Determine the (x, y) coordinate at the center of the cell enclosing the given text.  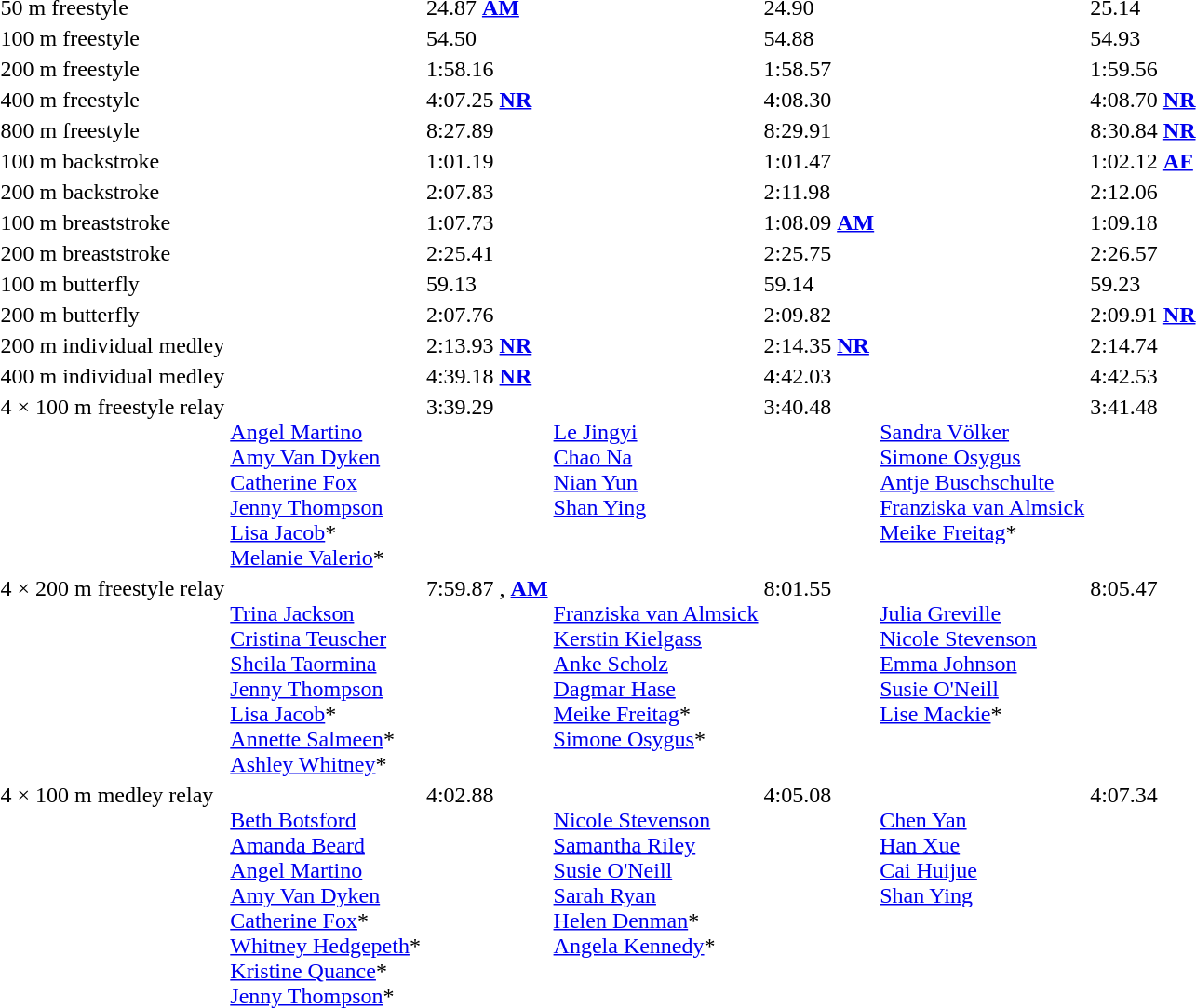
54.88 (819, 38)
1:08.09 AM (819, 222)
2:25.41 (487, 253)
Julia Greville Nicole Stevenson Emma Johnson Susie O'NeillLise Mackie* (983, 676)
Angel Martino Amy Van Dyken Catherine Fox Jenny ThompsonLisa Jacob*Melanie Valerio* (326, 482)
Franziska van Almsick Kerstin Kielgass Anke Scholz Dagmar HaseMeike Freitag*Simone Osygus* (655, 676)
2:13.93 NR (487, 345)
Trina Jackson Cristina Teuscher Sheila Taormina Jenny ThompsonLisa Jacob*Annette Salmeen*Ashley Whitney* (326, 676)
Sandra Völker Simone Osygus Antje Buschschulte Franziska van AlmsickMeike Freitag* (983, 482)
4:07.25 NR (487, 100)
1:58.57 (819, 69)
3:40.48 (819, 482)
1:01.19 (487, 161)
4:42.03 (819, 376)
4:08.30 (819, 100)
4:39.18 NR (487, 376)
2:25.75 (819, 253)
2:14.35 NR (819, 345)
8:01.55 (819, 676)
54.50 (487, 38)
1:01.47 (819, 161)
59.14 (819, 284)
2:11.98 (819, 192)
7:59.87 , AM (487, 676)
1:58.16 (487, 69)
8:29.91 (819, 130)
1:07.73 (487, 222)
3:39.29 (487, 482)
Le Jingyi Chao Na Nian Yun Shan Ying (655, 482)
2:07.76 (487, 315)
2:09.82 (819, 315)
2:07.83 (487, 192)
59.13 (487, 284)
8:27.89 (487, 130)
